Return the (X, Y) coordinate for the center point of the cell that contains the specified text.  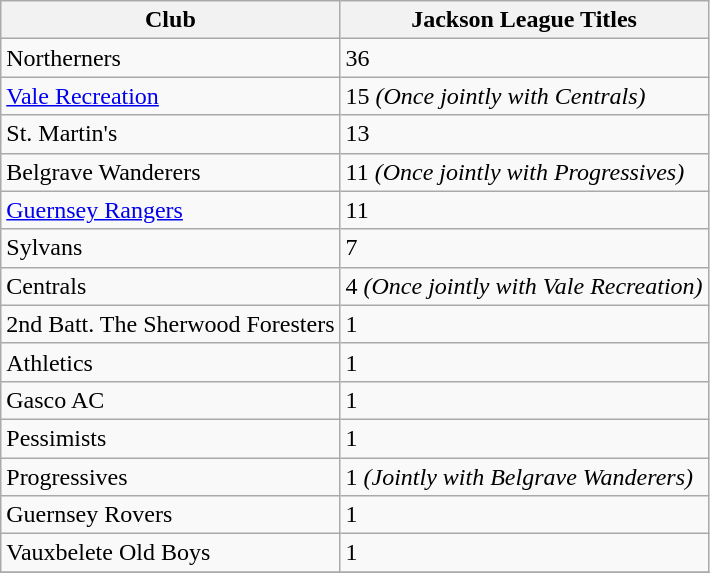
Vale Recreation (170, 96)
2nd Batt. The Sherwood Foresters (170, 324)
Pessimists (170, 438)
Gasco AC (170, 400)
Club (170, 20)
4 (Once jointly with Vale Recreation) (524, 286)
15 (Once jointly with Centrals) (524, 96)
36 (524, 58)
13 (524, 134)
7 (524, 248)
Jackson League Titles (524, 20)
11 (524, 210)
Centrals (170, 286)
Progressives (170, 477)
1 (Jointly with Belgrave Wanderers) (524, 477)
Sylvans (170, 248)
Guernsey Rovers (170, 515)
Guernsey Rangers (170, 210)
St. Martin's (170, 134)
Vauxbelete Old Boys (170, 553)
11 (Once jointly with Progressives) (524, 172)
Belgrave Wanderers (170, 172)
Northerners (170, 58)
Athletics (170, 362)
